Provide the (x, y) coordinate of the cell's center where the given text is located.  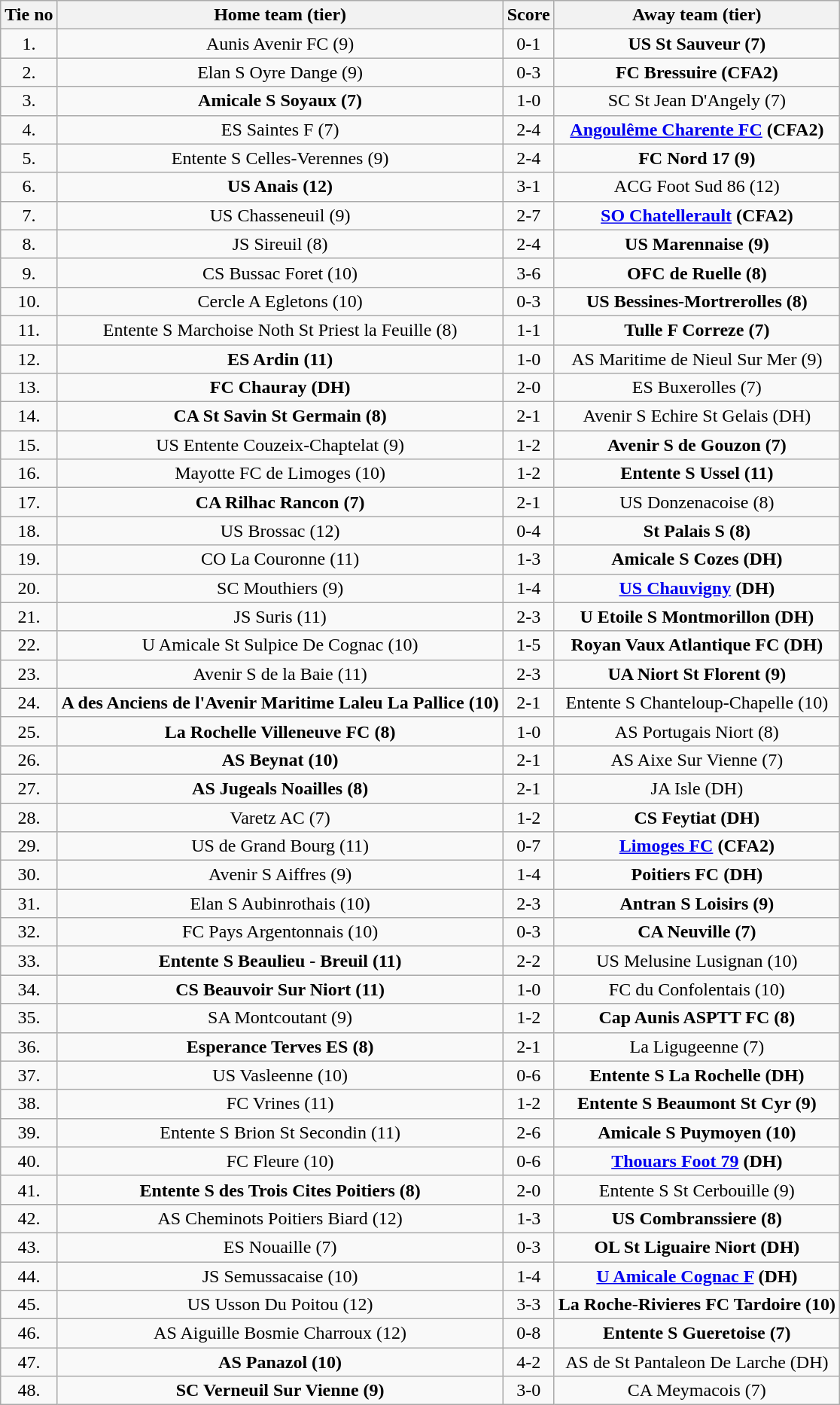
Amicale S Soyaux (7) (280, 101)
OFC de Ruelle (8) (697, 273)
42. (29, 1218)
OL St Liguaire Niort (DH) (697, 1247)
Mayotte FC de Limoges (10) (280, 474)
US Chasseneuil (9) (280, 215)
FC Chauray (DH) (280, 388)
0-4 (528, 531)
AS Jugeals Noailles (8) (280, 788)
St Palais S (8) (697, 531)
8. (29, 244)
CA Meymacois (7) (697, 1391)
Entente S Brion St Secondin (11) (280, 1132)
ACG Foot Sud 86 (12) (697, 187)
CS Beauvoir Sur Niort (11) (280, 989)
ES Nouaille (7) (280, 1247)
46. (29, 1333)
Cap Aunis ASPTT FC (8) (697, 1018)
AS Panazol (10) (280, 1362)
US Vasleenne (10) (280, 1075)
AS Portugais Niort (8) (697, 731)
SC Verneuil Sur Vienne (9) (280, 1391)
SC St Jean D'Angely (7) (697, 101)
30. (29, 875)
1. (29, 44)
0-7 (528, 846)
7. (29, 215)
37. (29, 1075)
CO La Couronne (11) (280, 559)
SC Mouthiers (9) (280, 588)
16. (29, 474)
Limoges FC (CFA2) (697, 846)
Tie no (29, 15)
3. (29, 101)
U Amicale St Sulpice De Cognac (10) (280, 645)
AS Aixe Sur Vienne (7) (697, 760)
Esperance Terves ES (8) (280, 1047)
ES Ardin (11) (280, 359)
33. (29, 961)
Entente S Beaulieu - Breuil (11) (280, 961)
La Rochelle Villeneuve FC (8) (280, 731)
35. (29, 1018)
Avenir S Echire St Gelais (DH) (697, 416)
12. (29, 359)
21. (29, 617)
AS Cheminots Poitiers Biard (12) (280, 1218)
Away team (tier) (697, 15)
US Chauvigny (DH) (697, 588)
AS Maritime de Nieul Sur Mer (9) (697, 359)
1-1 (528, 330)
FC du Confolentais (10) (697, 989)
11. (29, 330)
3-0 (528, 1391)
3-6 (528, 273)
La Roche-Rivieres FC Tardoire (10) (697, 1305)
SA Montcoutant (9) (280, 1018)
JS Suris (11) (280, 617)
44. (29, 1276)
2-6 (528, 1132)
U Etoile S Montmorillon (DH) (697, 617)
Avenir S de la Baie (11) (280, 674)
2-7 (528, 215)
Elan S Oyre Dange (9) (280, 72)
La Ligugeenne (7) (697, 1047)
45. (29, 1305)
Thouars Foot 79 (DH) (697, 1161)
Royan Vaux Atlantique FC (DH) (697, 645)
US Melusine Lusignan (10) (697, 961)
25. (29, 731)
FC Vrines (11) (280, 1104)
38. (29, 1104)
24. (29, 702)
31. (29, 904)
32. (29, 932)
3-1 (528, 187)
Cercle A Egletons (10) (280, 301)
48. (29, 1391)
SO Chatellerault (CFA2) (697, 215)
43. (29, 1247)
41. (29, 1190)
34. (29, 989)
FC Bressuire (CFA2) (697, 72)
23. (29, 674)
Elan S Aubinrothais (10) (280, 904)
13. (29, 388)
9. (29, 273)
US Bessines-Mortrerolles (8) (697, 301)
20. (29, 588)
5. (29, 158)
A des Anciens de l'Avenir Maritime Laleu La Pallice (10) (280, 702)
39. (29, 1132)
US Marennaise (9) (697, 244)
28. (29, 817)
Angoulême Charente FC (CFA2) (697, 130)
47. (29, 1362)
Entente S Beaumont St Cyr (9) (697, 1104)
U Amicale Cognac F (DH) (697, 1276)
0-8 (528, 1333)
26. (29, 760)
22. (29, 645)
CS Feytiat (DH) (697, 817)
JA Isle (DH) (697, 788)
US Donzenacoise (8) (697, 502)
JS Semussacaise (10) (280, 1276)
Entente S Chanteloup-Chapelle (10) (697, 702)
10. (29, 301)
UA Niort St Florent (9) (697, 674)
Score (528, 15)
14. (29, 416)
US St Sauveur (7) (697, 44)
AS Aiguille Bosmie Charroux (12) (280, 1333)
Entente S Gueretoise (7) (697, 1333)
15. (29, 445)
JS Sireuil (8) (280, 244)
Avenir S Aiffres (9) (280, 875)
FC Fleure (10) (280, 1161)
27. (29, 788)
0-1 (528, 44)
4. (29, 130)
Home team (tier) (280, 15)
Entente S Marchoise Noth St Priest la Feuille (8) (280, 330)
19. (29, 559)
18. (29, 531)
US Usson Du Poitou (12) (280, 1305)
Aunis Avenir FC (9) (280, 44)
6. (29, 187)
US Combranssiere (8) (697, 1218)
AS de St Pantaleon De Larche (DH) (697, 1362)
Varetz AC (7) (280, 817)
CA St Savin St Germain (8) (280, 416)
Entente S Celles-Verennes (9) (280, 158)
CA Rilhac Rancon (7) (280, 502)
40. (29, 1161)
2-2 (528, 961)
36. (29, 1047)
2. (29, 72)
FC Pays Argentonnais (10) (280, 932)
AS Beynat (10) (280, 760)
ES Saintes F (7) (280, 130)
US de Grand Bourg (11) (280, 846)
17. (29, 502)
1-5 (528, 645)
Poitiers FC (DH) (697, 875)
Entente S St Cerbouille (9) (697, 1190)
Entente S La Rochelle (DH) (697, 1075)
Amicale S Puymoyen (10) (697, 1132)
Amicale S Cozes (DH) (697, 559)
FC Nord 17 (9) (697, 158)
US Brossac (12) (280, 531)
Avenir S de Gouzon (7) (697, 445)
3-3 (528, 1305)
US Entente Couzeix-Chaptelat (9) (280, 445)
ES Buxerolles (7) (697, 388)
Tulle F Correze (7) (697, 330)
Entente S des Trois Cites Poitiers (8) (280, 1190)
4-2 (528, 1362)
29. (29, 846)
Entente S Ussel (11) (697, 474)
CS Bussac Foret (10) (280, 273)
US Anais (12) (280, 187)
Antran S Loisirs (9) (697, 904)
CA Neuville (7) (697, 932)
